Identify which cell holds the provided text, then report its (x, y) central coordinate. 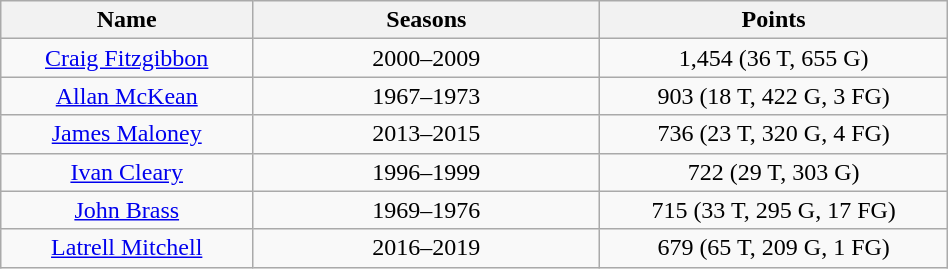
Seasons (426, 20)
2000–2009 (426, 58)
2016–2019 (426, 248)
2013–2015 (426, 134)
Points (774, 20)
722 (29 T, 303 G) (774, 172)
715 (33 T, 295 G, 17 FG) (774, 210)
736 (23 T, 320 G, 4 FG) (774, 134)
Name (127, 20)
John Brass (127, 210)
903 (18 T, 422 G, 3 FG) (774, 96)
1,454 (36 T, 655 G) (774, 58)
Allan McKean (127, 96)
1996–1999 (426, 172)
679 (65 T, 209 G, 1 FG) (774, 248)
Latrell Mitchell (127, 248)
1967–1973 (426, 96)
Ivan Cleary (127, 172)
Craig Fitzgibbon (127, 58)
1969–1976 (426, 210)
James Maloney (127, 134)
